Search for the cell housing the specified text and yield its [x, y] center coordinate. 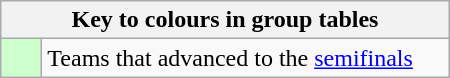
Key to colours in group tables [225, 20]
Teams that advanced to the semifinals [246, 58]
